Detect which cell encompasses the target text, then output its [x, y] center coordinate. 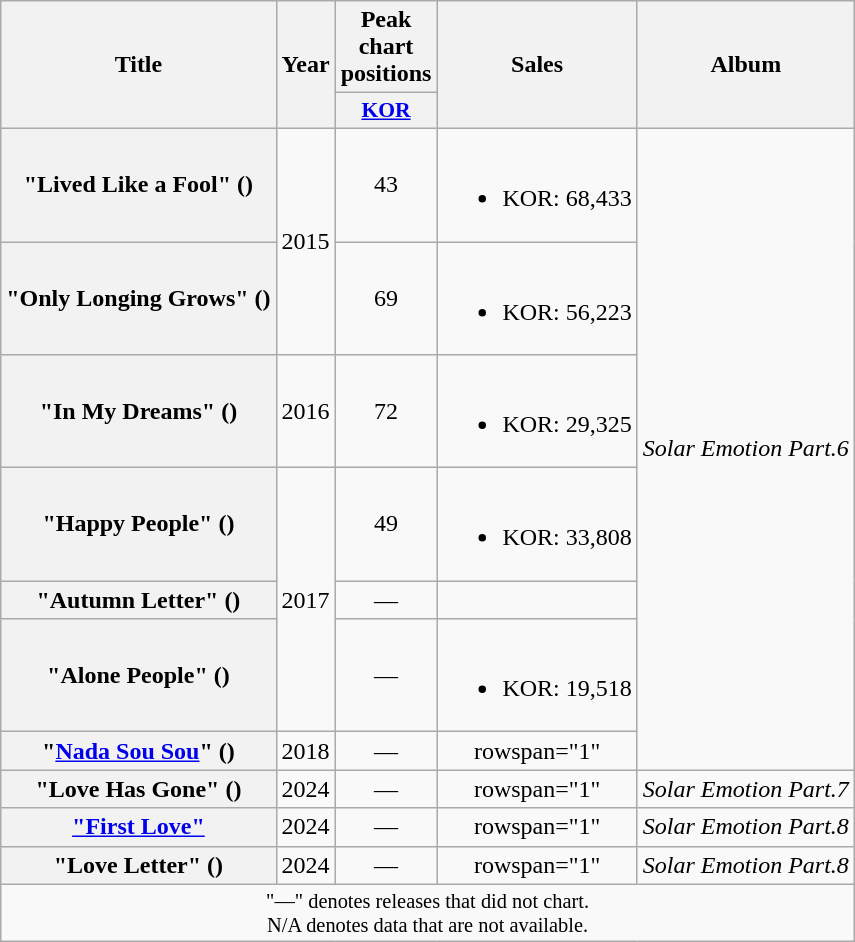
"Happy People" () [138, 524]
"First Love" [138, 827]
Solar Emotion Part.6 [746, 448]
"Love Has Gone" () [138, 789]
2015 [306, 241]
"Love Letter" () [138, 865]
Album [746, 65]
2016 [306, 412]
Sales [537, 65]
Year [306, 65]
KOR: 29,325 [537, 412]
Solar Emotion Part.7 [746, 789]
49 [386, 524]
KOR [386, 111]
"Only Longing Grows" () [138, 298]
KOR: 19,518 [537, 676]
"In My Dreams" () [138, 412]
2018 [306, 751]
Title [138, 65]
KOR: 33,808 [537, 524]
2017 [306, 600]
43 [386, 184]
"Alone People" () [138, 676]
72 [386, 412]
Peak chartpositions [386, 47]
"Autumn Letter" () [138, 600]
KOR: 68,433 [537, 184]
"—" denotes releases that did not chart.N/A denotes data that are not available. [428, 913]
"Lived Like a Fool" () [138, 184]
"Nada Sou Sou" () [138, 751]
69 [386, 298]
KOR: 56,223 [537, 298]
